Capture the cell that displays the provided text and extract its (X, Y) central coordinate. 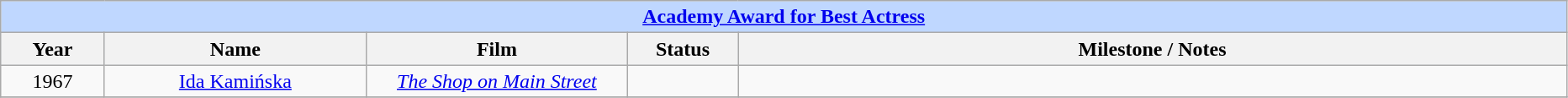
Academy Award for Best Actress (784, 17)
The Shop on Main Street (496, 81)
Milestone / Notes (1153, 49)
Year (53, 49)
1967 (53, 81)
Film (496, 49)
Status (683, 49)
Name (235, 49)
Ida Kamińska (235, 81)
